Determine the (X, Y) coordinate at the center of the cell enclosing the given text.  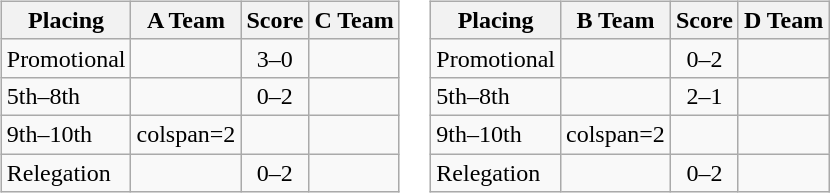
D Team (783, 20)
2–1 (704, 96)
3–0 (275, 58)
B Team (615, 20)
C Team (354, 20)
A Team (186, 20)
